Pinpoint the cell where the given text exists, returning its [X, Y] midpoint coordinate. 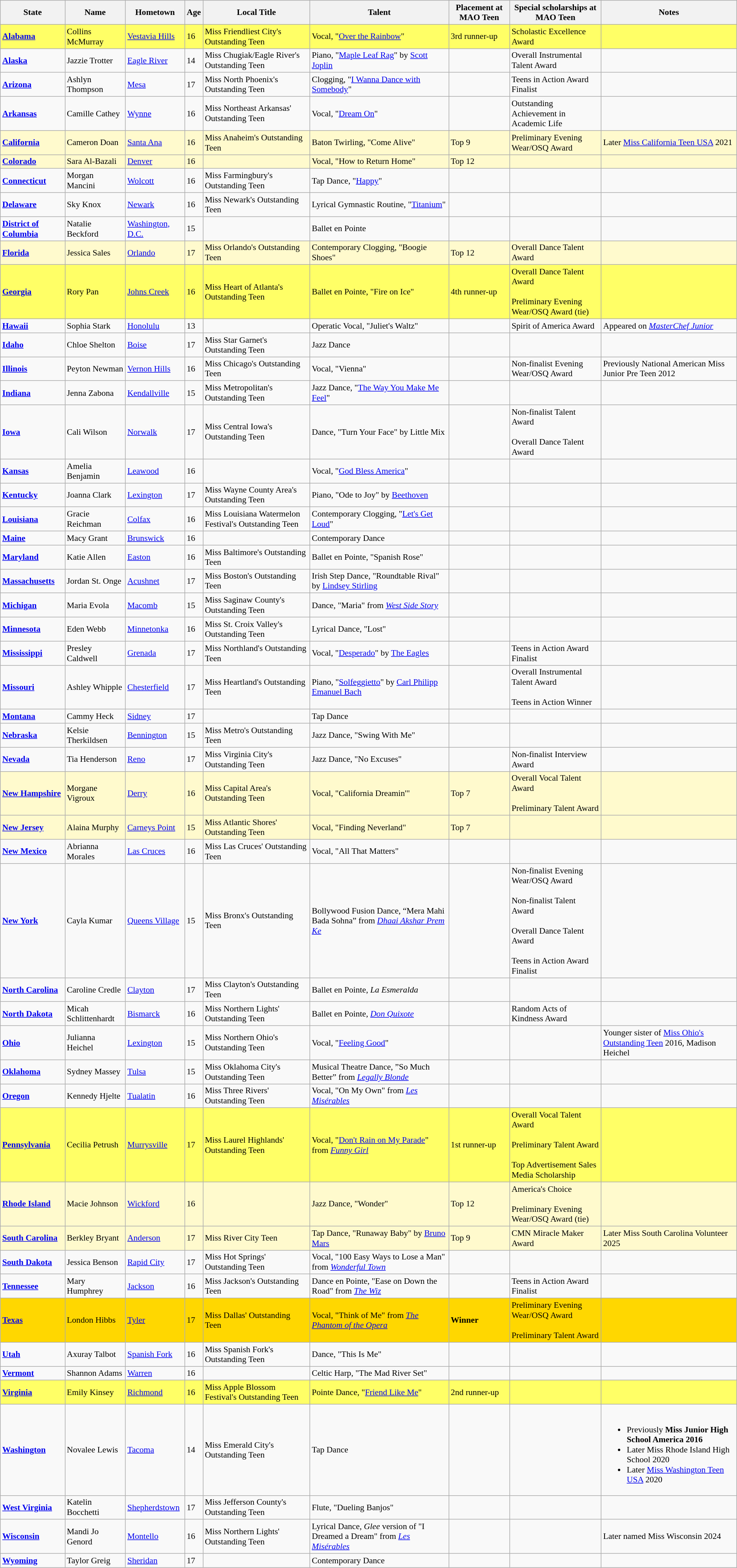
Amelia Benjamin [95, 471]
Washington, D.C. [155, 229]
Natalie Beckford [95, 229]
Vocal, "100 Easy Ways to Lose a Man" from Wonderful Town [379, 1262]
Jackson [155, 1286]
Cayla Kumar [95, 921]
Peyton Newman [95, 369]
New Jersey [33, 828]
Miss Bronx's Outstanding Teen [256, 921]
Cammy Heck [95, 717]
Warren [155, 1373]
Sydney Massey [95, 1072]
Chloe Shelton [95, 345]
South Carolina [33, 1238]
Gracie Reichman [95, 519]
Emily Kinsey [95, 1392]
Vocal, "God Bless America" [379, 471]
Vocal, "Think of Me" from The Phantom of the Opera [379, 1320]
Miss Star Garnet's Outstanding Teen [256, 345]
Overall Dance Talent AwardPreliminary Evening Wear/OSQ Award (tie) [555, 292]
Missouri [33, 687]
Colorado [33, 162]
Micah Schlittenhardt [95, 1014]
Miss Heart of Atlanta's Outstanding Teen [256, 292]
Presley Caldwell [95, 653]
London Hibbs [95, 1320]
Placement at MAO Teen [480, 13]
Lyrical Dance, Glee version of "I Dreamed a Dream" from Les Misérables [379, 1537]
Alaina Murphy [95, 828]
Sky Knox [95, 204]
Irish Step Dance, "Roundtable Rival" by Lindsey Stirling [379, 581]
Miss Capital Area's Outstanding Teen [256, 793]
North Carolina [33, 990]
Miss Northland's Outstanding Teen [256, 653]
Kennedy Hjelte [95, 1096]
New Mexico [33, 851]
Cali Wilson [95, 432]
Piano, "Solfeggietto" by Carl Philipp Emanuel Bach [379, 687]
Miss Las Cruces' Outstanding Teen [256, 851]
Axuray Talbot [95, 1355]
Winner [480, 1320]
Illinois [33, 369]
Vocal, "Dream On" [379, 114]
Katelin Bocchetti [95, 1507]
Texas [33, 1320]
Reno [155, 759]
Non-finalist Evening Wear/OSQ AwardNon-finalist Talent AwardOverall Dance Talent AwardTeens in Action Award Finalist [555, 921]
Tacoma [155, 1450]
Arizona [33, 85]
Newark [155, 204]
Contemporary Clogging, "Boogie Shoes" [379, 252]
Vocal, "All That Matters" [379, 851]
Joanna Clark [95, 495]
Honolulu [155, 326]
Special scholarships at MAO Teen [555, 13]
Cecilia Petrush [95, 1145]
Hawaii [33, 326]
Wyoming [33, 1561]
Piano, "Maple Leaf Rag" by Scott Joplin [379, 61]
Miss Northeast Arkansas' Outstanding Teen [256, 114]
Miss River City Teen [256, 1238]
Delaware [33, 204]
Non-finalist Interview Award [555, 759]
Wisconsin [33, 1537]
Ballet en Pointe, La Esmeralda [379, 990]
Miss Clayton's Outstanding Teen [256, 990]
Bollywood Fusion Dance, “Mera Mahi Bada Sohna” from Dhaai Akshar Prem Ke [379, 921]
Later named Miss Wisconsin 2024 [669, 1537]
Montana [33, 717]
Boise [155, 345]
Flute, "Dueling Banjos" [379, 1507]
Scholastic Excellence Award [555, 36]
Morgane Vigroux [95, 793]
Miss Emerald City's Outstanding Teen [256, 1450]
Tap Dance, "Happy" [379, 181]
Carneys Point [155, 828]
Abrianna Morales [95, 851]
Vocal, "Over the Rainbow" [379, 36]
Camille Cathey [95, 114]
Vocal, "Vienna" [379, 369]
Mesa [155, 85]
Overall Instrumental Talent AwardTeens in Action Winner [555, 687]
CMN Miracle Maker Award [555, 1238]
Katie Allen [95, 557]
Miss Heartland's Outstanding Teen [256, 687]
Ballet en Pointe, Don Quixote [379, 1014]
Jazz Dance, "Swing With Me" [379, 735]
13 [194, 326]
Richmond [155, 1392]
Arkansas [33, 114]
Brunswick [155, 538]
Miss Metropolitan's Outstanding Teen [256, 393]
Georgia [33, 292]
Miss Northern Ohio's Outstanding Teen [256, 1043]
Oklahoma [33, 1072]
Miss North Phoenix's Outstanding Teen [256, 85]
Michigan [33, 605]
Wynne [155, 114]
Macie Johnson [95, 1204]
West Virginia [33, 1507]
Miss Newark's Outstanding Teen [256, 204]
Miss Farmingbury's Outstanding Teen [256, 181]
Miss Three Rivers' Outstanding Teen [256, 1096]
New York [33, 921]
Florida [33, 252]
Name [95, 13]
Julianna Heichel [95, 1043]
Sophia Stark [95, 326]
Miss Baltimore's Outstanding Teen [256, 557]
Overall Dance Talent Award [555, 252]
Appeared on MasterChef Junior [669, 326]
Miss Chugiak/Eagle River's Outstanding Teen [256, 61]
Tia Henderson [95, 759]
Easton [155, 557]
Sheridan [155, 1561]
Vocal, "Don't Rain on My Parade" from Funny Girl [379, 1145]
Jessica Sales [95, 252]
Miss Apple Blossom Festival's Outstanding Teen [256, 1392]
Oregon [33, 1096]
Eden Webb [95, 629]
Norwalk [155, 432]
Vocal, "How to Return Home" [379, 162]
Rory Pan [95, 292]
Previously National American Miss Junior Pre Teen 2012 [669, 369]
Morgan Mancini [95, 181]
Dance, "Maria" from West Side Story [379, 605]
Louisiana [33, 519]
Age [194, 13]
Johns Creek [155, 292]
Taylor Greig [95, 1561]
Utah [33, 1355]
Younger sister of Miss Ohio's Outstanding Teen 2016, Madison Heichel [669, 1043]
Miss Wayne County Area's Outstanding Teen [256, 495]
Tulsa [155, 1072]
Lyrical Dance, "Lost" [379, 629]
Tualatin [155, 1096]
Jazz Dance, "No Excuses" [379, 759]
Lyrical Gymnastic Routine, "Titanium" [379, 204]
Miss Jackson's Outstanding Teen [256, 1286]
Spanish Fork [155, 1355]
Tennessee [33, 1286]
Jordan St. Onge [95, 581]
Contemporary Clogging, "Let's Get Loud" [379, 519]
Later Miss California Teen USA 2021 [669, 142]
New Hampshire [33, 793]
Massachusetts [33, 581]
Vestavia Hills [155, 36]
Vocal, "Desperado" by The Eagles [379, 653]
Preliminary Evening Wear/OSQ Award [555, 142]
Non-finalist Evening Wear/OSQ Award [555, 369]
Chesterfield [155, 687]
Indiana [33, 393]
Dance, "This Is Me" [379, 1355]
Shannon Adams [95, 1373]
Vocal, "On My Own" from Les Misérables [379, 1096]
Musical Theatre Dance, ”So Much Better” from Legally Blonde [379, 1072]
Murrysville [155, 1145]
Previously Miss Junior High School America 2016Later Miss Rhode Island High School 2020Later Miss Washington Teen USA 2020 [669, 1450]
Bennington [155, 735]
Santa Ana [155, 142]
Miss Laurel Highlands' Outstanding Teen [256, 1145]
Vocal, "Finding Neverland" [379, 828]
Novalee Lewis [95, 1450]
Rhode Island [33, 1204]
Pennsylvania [33, 1145]
Macy Grant [95, 538]
Jazz Dance, "Wonder" [379, 1204]
Miss Hot Springs' Outstanding Teen [256, 1262]
4th runner-up [480, 292]
Maria Evola [95, 605]
Tap Dance, "Runaway Baby" by Bruno Mars [379, 1238]
Caroline Credle [95, 990]
Overall Instrumental Talent Award [555, 61]
Vocal, "Feeling Good" [379, 1043]
Nebraska [33, 735]
Wolcott [155, 181]
Tyler [155, 1320]
Miss Saginaw County's Outstanding Teen [256, 605]
Connecticut [33, 181]
Jenna Zabona [95, 393]
Vermont [33, 1373]
Miss Dallas' Outstanding Teen [256, 1320]
Local Title [256, 13]
Mary Humphrey [95, 1286]
Minnetonka [155, 629]
Kendallville [155, 393]
Celtic Harp, "The Mad River Set" [379, 1373]
Jessica Benson [95, 1262]
Las Cruces [155, 851]
Alaska [33, 61]
State [33, 13]
Dance en Pointe, "Ease on Down the Road" from The Wiz [379, 1286]
3rd runner-up [480, 36]
Hometown [155, 13]
Virginia [33, 1392]
Idaho [33, 345]
Ashley Whipple [95, 687]
Spirit of America Award [555, 326]
Random Acts of Kindness Award [555, 1014]
Miss Metro's Outstanding Teen [256, 735]
Queens Village [155, 921]
District of Columbia [33, 229]
Baton Twirling, "Come Alive" [379, 142]
North Dakota [33, 1014]
Maryland [33, 557]
Cameron Doan [95, 142]
Wickford [155, 1204]
Iowa [33, 432]
Jazz Dance, "The Way You Make Me Feel" [379, 393]
Bismarck [155, 1014]
Grenada [155, 653]
South Dakota [33, 1262]
Operatic Vocal, "Juliet's Waltz" [379, 326]
Later Miss South Carolina Volunteer 2025 [669, 1238]
Miss Atlantic Shores' Outstanding Teen [256, 828]
2nd runner-up [480, 1392]
Dance, "Turn Your Face" by Little Mix [379, 432]
Non-finalist Talent AwardOverall Dance Talent Award [555, 432]
Miss Boston's Outstanding Teen [256, 581]
1st runner-up [480, 1145]
Miss Jefferson County's Outstanding Teen [256, 1507]
Jazzie Trotter [95, 61]
Miss Chicago's Outstanding Teen [256, 369]
Alabama [33, 36]
Maine [33, 538]
Miss Friendliest City's Outstanding Teen [256, 36]
Overall Vocal Talent AwardPreliminary Talent Award [555, 793]
Clayton [155, 990]
Berkley Bryant [95, 1238]
Miss Oklahoma City's Outstanding Teen [256, 1072]
Denver [155, 162]
Mandi Jo Genord [95, 1537]
Leawood [155, 471]
Sidney [155, 717]
Nevada [33, 759]
Derry [155, 793]
Ohio [33, 1043]
Ballet en Pointe [379, 229]
Talent [379, 13]
Collins McMurray [95, 36]
Rapid City [155, 1262]
Overall Vocal Talent AwardPreliminary Talent Award Top Advertisement Sales Media Scholarship [555, 1145]
Ballet en Pointe, "Spanish Rose" [379, 557]
Jazz Dance [379, 345]
Miss Virginia City's Outstanding Teen [256, 759]
Shepherdstown [155, 1507]
Kansas [33, 471]
California [33, 142]
Outstanding Achievement in Academic Life [555, 114]
Miss St. Croix Valley's Outstanding Teen [256, 629]
Minnesota [33, 629]
Washington [33, 1450]
Kelsie Therkildsen [95, 735]
Piano, "Ode to Joy" by Beethoven [379, 495]
Sara Al-Bazali [95, 162]
Notes [669, 13]
Colfax [155, 519]
Ashlyn Thompson [95, 85]
Miss Anaheim's Outstanding Teen [256, 142]
Miss Central Iowa's Outstanding Teen [256, 432]
Montello [155, 1537]
Orlando [155, 252]
Miss Orlando's Outstanding Teen [256, 252]
Miss Louisiana Watermelon Festival's Outstanding Teen [256, 519]
America's ChoicePreliminary Evening Wear/OSQ Award (tie) [555, 1204]
Clogging, "I Wanna Dance with Somebody" [379, 85]
Pointe Dance, "Friend Like Me" [379, 1392]
Vocal, "California Dreamin'" [379, 793]
Eagle River [155, 61]
Miss Spanish Fork's Outstanding Teen [256, 1355]
Kentucky [33, 495]
Ballet en Pointe, "Fire on Ice" [379, 292]
Macomb [155, 605]
Acushnet [155, 581]
Preliminary Evening Wear/OSQ AwardPreliminary Talent Award [555, 1320]
Anderson [155, 1238]
Vernon Hills [155, 369]
Mississippi [33, 653]
